Return the (X, Y) coordinate for the center point of the cell that contains the specified text.  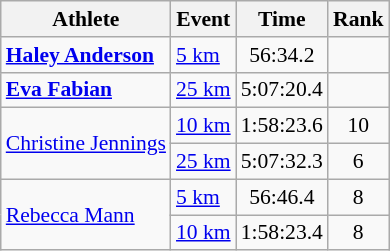
6 (358, 162)
Christine Jennings (86, 144)
Eva Fabian (86, 90)
1:58:23.4 (282, 233)
Haley Anderson (86, 55)
Athlete (86, 19)
Time (282, 19)
Rank (358, 19)
10 (358, 126)
56:46.4 (282, 197)
Event (204, 19)
Rebecca Mann (86, 214)
1:58:23.6 (282, 126)
56:34.2 (282, 55)
5:07:32.3 (282, 162)
5:07:20.4 (282, 90)
